Identify which cell holds the provided text, then report its [X, Y] central coordinate. 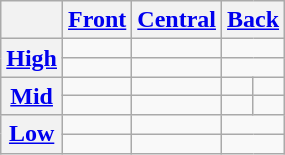
Back [254, 20]
Low [32, 134]
Front [98, 20]
High [32, 58]
Central [177, 20]
Mid [32, 96]
